Scan for the cell matching the given text and deliver its [X, Y] coordinate at center. 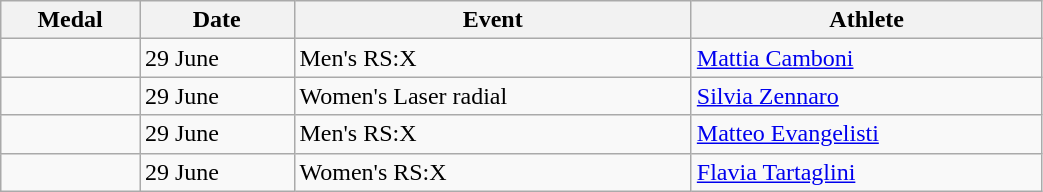
Mattia Camboni [866, 58]
Silvia Zennaro [866, 96]
Flavia Tartaglini [866, 172]
Women's RS:X [492, 172]
Medal [70, 20]
Date [217, 20]
Matteo Evangelisti [866, 134]
Event [492, 20]
Athlete [866, 20]
Women's Laser radial [492, 96]
